Return [X, Y] of the center of cell containing provided text 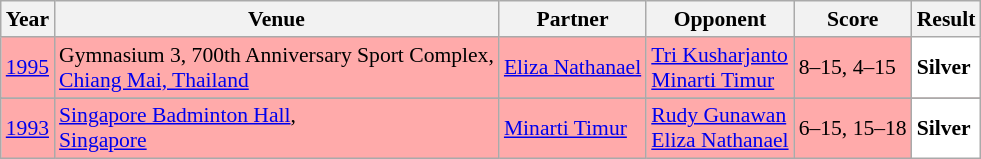
Result [946, 19]
Venue [276, 19]
Rudy Gunawan Eliza Nathanael [720, 128]
Singapore Badminton Hall,Singapore [276, 128]
Tri Kusharjanto Minarti Timur [720, 68]
Opponent [720, 19]
8–15, 4–15 [853, 68]
Partner [572, 19]
Eliza Nathanael [572, 68]
1993 [28, 128]
Score [853, 19]
Minarti Timur [572, 128]
Gymnasium 3, 700th Anniversary Sport Complex,Chiang Mai, Thailand [276, 68]
1995 [28, 68]
6–15, 15–18 [853, 128]
Year [28, 19]
